Search for the cell housing the specified text and yield its (x, y) center coordinate. 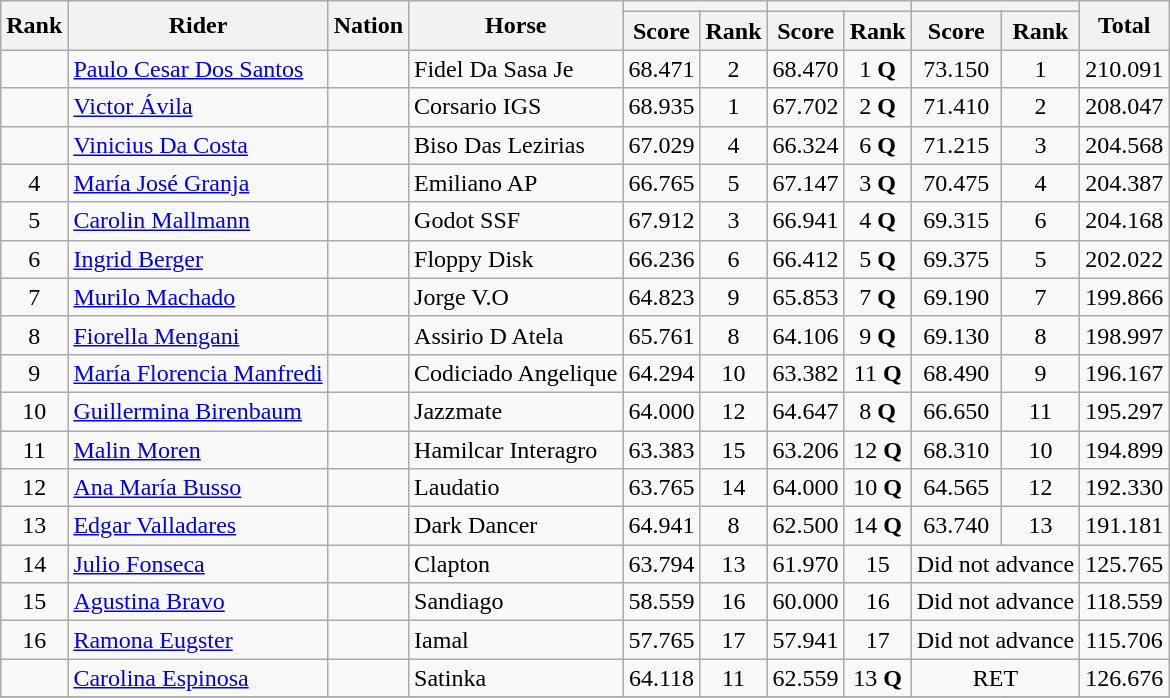
63.382 (806, 373)
69.190 (956, 297)
7 Q (878, 297)
64.941 (662, 526)
Ingrid Berger (198, 259)
73.150 (956, 69)
68.471 (662, 69)
68.310 (956, 449)
Carolin Mallmann (198, 221)
204.568 (1124, 145)
69.375 (956, 259)
5 Q (878, 259)
191.181 (1124, 526)
71.215 (956, 145)
Nation (368, 26)
204.387 (1124, 183)
Satinka (516, 678)
2 Q (878, 107)
67.029 (662, 145)
63.765 (662, 488)
Dark Dancer (516, 526)
57.765 (662, 640)
María Florencia Manfredi (198, 373)
María José Granja (198, 183)
Malin Moren (198, 449)
Jazzmate (516, 411)
14 Q (878, 526)
69.315 (956, 221)
60.000 (806, 602)
64.823 (662, 297)
Sandiago (516, 602)
10 Q (878, 488)
13 Q (878, 678)
66.765 (662, 183)
67.147 (806, 183)
Fiorella Mengani (198, 335)
198.997 (1124, 335)
66.650 (956, 411)
Codiciado Angelique (516, 373)
Corsario IGS (516, 107)
Hamilcar Interagro (516, 449)
Paulo Cesar Dos Santos (198, 69)
6 Q (878, 145)
67.912 (662, 221)
11 Q (878, 373)
65.853 (806, 297)
63.206 (806, 449)
58.559 (662, 602)
66.412 (806, 259)
Godot SSF (516, 221)
63.740 (956, 526)
194.899 (1124, 449)
Rider (198, 26)
Ramona Eugster (198, 640)
Floppy Disk (516, 259)
65.761 (662, 335)
57.941 (806, 640)
Fidel Da Sasa Je (516, 69)
Laudatio (516, 488)
64.294 (662, 373)
68.490 (956, 373)
Iamal (516, 640)
Edgar Valladares (198, 526)
64.118 (662, 678)
195.297 (1124, 411)
63.794 (662, 564)
202.022 (1124, 259)
70.475 (956, 183)
210.091 (1124, 69)
192.330 (1124, 488)
Agustina Bravo (198, 602)
64.647 (806, 411)
66.236 (662, 259)
Horse (516, 26)
61.970 (806, 564)
Jorge V.O (516, 297)
208.047 (1124, 107)
Total (1124, 26)
12 Q (878, 449)
71.410 (956, 107)
Vinicius Da Costa (198, 145)
63.383 (662, 449)
62.559 (806, 678)
118.559 (1124, 602)
1 Q (878, 69)
3 Q (878, 183)
9 Q (878, 335)
Julio Fonseca (198, 564)
Assirio D Atela (516, 335)
67.702 (806, 107)
RET (995, 678)
115.706 (1124, 640)
4 Q (878, 221)
Murilo Machado (198, 297)
Carolina Espinosa (198, 678)
125.765 (1124, 564)
69.130 (956, 335)
204.168 (1124, 221)
68.935 (662, 107)
Clapton (516, 564)
8 Q (878, 411)
Biso Das Lezirias (516, 145)
64.106 (806, 335)
Emiliano AP (516, 183)
199.866 (1124, 297)
68.470 (806, 69)
66.941 (806, 221)
66.324 (806, 145)
Ana María Busso (198, 488)
Victor Ávila (198, 107)
126.676 (1124, 678)
196.167 (1124, 373)
Guillermina Birenbaum (198, 411)
62.500 (806, 526)
64.565 (956, 488)
